Determine the (X, Y) coordinate at the center of the cell enclosing the given text.  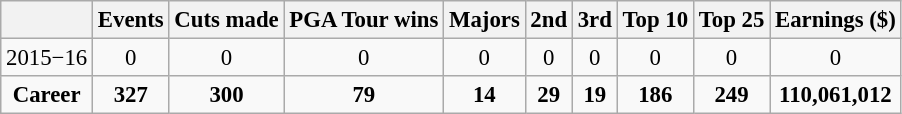
PGA Tour wins (364, 20)
Top 25 (731, 20)
Majors (484, 20)
29 (548, 95)
3rd (594, 20)
2015−16 (47, 58)
327 (131, 95)
110,061,012 (836, 95)
14 (484, 95)
2nd (548, 20)
Events (131, 20)
300 (226, 95)
Career (47, 95)
186 (655, 95)
19 (594, 95)
Earnings ($) (836, 20)
Top 10 (655, 20)
Cuts made (226, 20)
249 (731, 95)
79 (364, 95)
